Search for the cell housing the specified text and yield its [x, y] center coordinate. 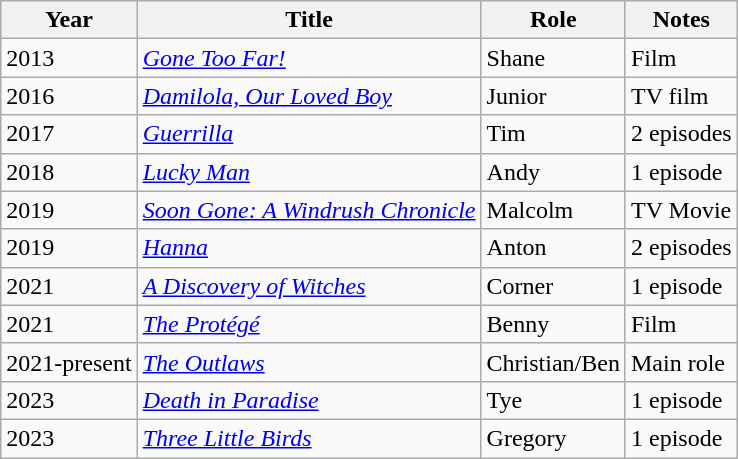
Soon Gone: A Windrush Chronicle [309, 210]
Death in Paradise [309, 400]
Year [69, 20]
Notes [681, 20]
2016 [69, 96]
2013 [69, 58]
The Outlaws [309, 362]
Anton [553, 248]
Tye [553, 400]
Malcolm [553, 210]
Three Little Birds [309, 438]
The Protégé [309, 324]
Guerrilla [309, 134]
Role [553, 20]
A Discovery of Witches [309, 286]
Lucky Man [309, 172]
2017 [69, 134]
TV Movie [681, 210]
Benny [553, 324]
Hanna [309, 248]
Tim [553, 134]
2018 [69, 172]
Gregory [553, 438]
Main role [681, 362]
Christian/Ben [553, 362]
Andy [553, 172]
Shane [553, 58]
Junior [553, 96]
2021-present [69, 362]
Corner [553, 286]
Damilola, Our Loved Boy [309, 96]
Gone Too Far! [309, 58]
Title [309, 20]
TV film [681, 96]
